Extract the [X, Y] coordinate from the center of the cell holding the provided text.  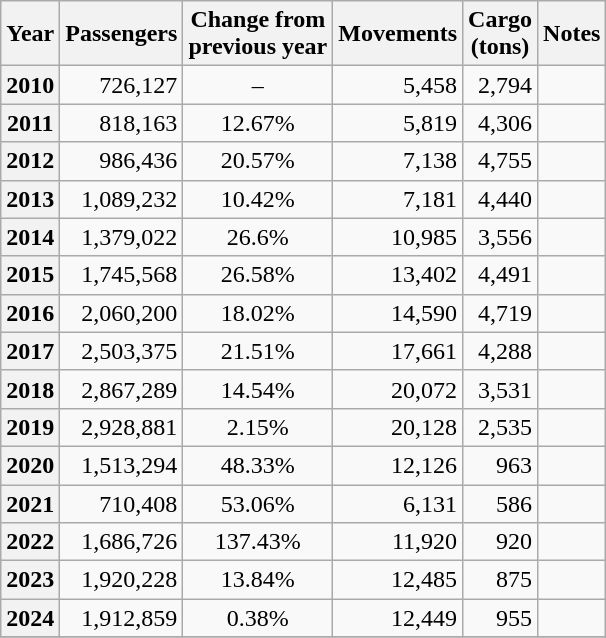
4,755 [500, 161]
920 [500, 542]
14.54% [258, 389]
Notes [572, 34]
5,819 [398, 123]
21.51% [258, 351]
1,745,568 [122, 275]
710,408 [122, 503]
137.43% [258, 542]
586 [500, 503]
875 [500, 580]
2,503,375 [122, 351]
2017 [30, 351]
6,131 [398, 503]
11,920 [398, 542]
48.33% [258, 465]
5,458 [398, 85]
2010 [30, 85]
2013 [30, 199]
Passengers [122, 34]
1,089,232 [122, 199]
26.58% [258, 275]
Movements [398, 34]
10.42% [258, 199]
2,794 [500, 85]
955 [500, 618]
18.02% [258, 313]
20.57% [258, 161]
3,556 [500, 237]
2022 [30, 542]
13.84% [258, 580]
20,072 [398, 389]
2018 [30, 389]
2,928,881 [122, 427]
Year [30, 34]
13,402 [398, 275]
2,867,289 [122, 389]
12,485 [398, 580]
7,138 [398, 161]
4,440 [500, 199]
1,686,726 [122, 542]
2.15% [258, 427]
4,491 [500, 275]
Cargo(tons) [500, 34]
53.06% [258, 503]
2011 [30, 123]
4,306 [500, 123]
2021 [30, 503]
3,531 [500, 389]
2014 [30, 237]
1,513,294 [122, 465]
Change fromprevious year [258, 34]
26.6% [258, 237]
2020 [30, 465]
2015 [30, 275]
2,535 [500, 427]
4,288 [500, 351]
0.38% [258, 618]
986,436 [122, 161]
14,590 [398, 313]
2016 [30, 313]
726,127 [122, 85]
2012 [30, 161]
12.67% [258, 123]
17,661 [398, 351]
2023 [30, 580]
2,060,200 [122, 313]
4,719 [500, 313]
– [258, 85]
12,449 [398, 618]
1,912,859 [122, 618]
1,920,228 [122, 580]
818,163 [122, 123]
7,181 [398, 199]
2024 [30, 618]
12,126 [398, 465]
2019 [30, 427]
20,128 [398, 427]
10,985 [398, 237]
1,379,022 [122, 237]
963 [500, 465]
